Return the (x, y) coordinate for the center point of the cell that contains the specified text.  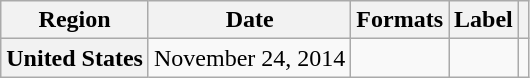
United States (75, 58)
Region (75, 20)
Formats (400, 20)
Label (484, 20)
Date (249, 20)
November 24, 2014 (249, 58)
